Capture the cell that displays the provided text and extract its [x, y] central coordinate. 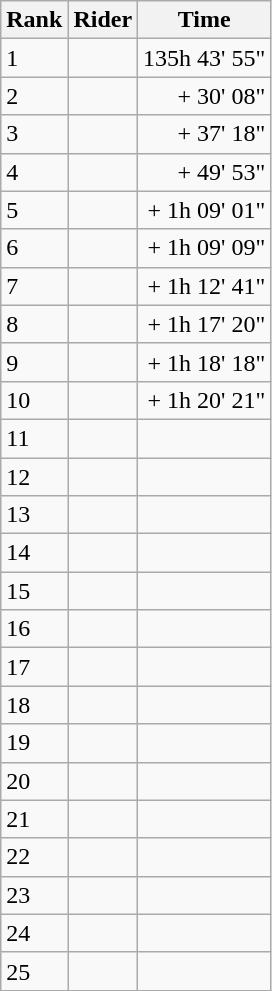
135h 43' 55" [204, 58]
15 [34, 591]
9 [34, 362]
24 [34, 933]
1 [34, 58]
14 [34, 553]
6 [34, 248]
4 [34, 172]
19 [34, 743]
+ 1h 09' 09" [204, 248]
+ 37' 18" [204, 134]
Rider [103, 20]
+ 1h 20' 21" [204, 400]
13 [34, 515]
18 [34, 705]
22 [34, 857]
+ 1h 17' 20" [204, 324]
12 [34, 477]
+ 1h 12' 41" [204, 286]
5 [34, 210]
20 [34, 781]
23 [34, 895]
Rank [34, 20]
7 [34, 286]
+ 1h 09' 01" [204, 210]
10 [34, 400]
8 [34, 324]
Time [204, 20]
3 [34, 134]
11 [34, 438]
25 [34, 971]
21 [34, 819]
16 [34, 629]
+ 49' 53" [204, 172]
+ 1h 18' 18" [204, 362]
2 [34, 96]
+ 30' 08" [204, 96]
17 [34, 667]
